Pinpoint the cell where the given text exists, returning its [x, y] midpoint coordinate. 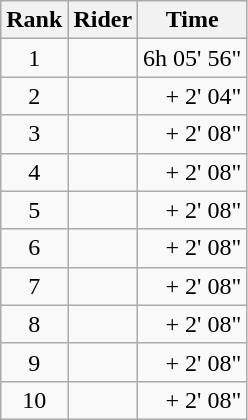
3 [34, 134]
Time [192, 20]
7 [34, 286]
8 [34, 324]
2 [34, 96]
Rank [34, 20]
4 [34, 172]
10 [34, 400]
9 [34, 362]
1 [34, 58]
+ 2' 04" [192, 96]
Rider [103, 20]
6h 05' 56" [192, 58]
5 [34, 210]
6 [34, 248]
